Locate the cell with the specified text and output its (x, y) center coordinate. 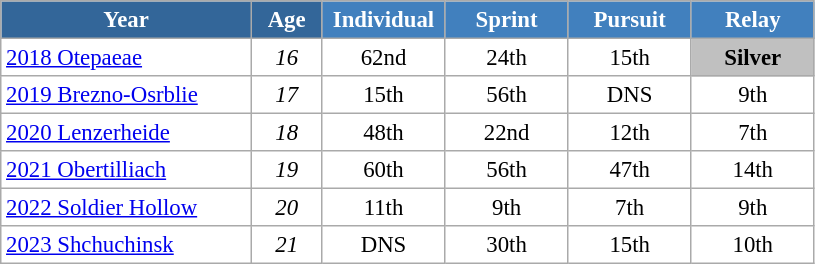
62nd (384, 58)
Year (126, 20)
48th (384, 133)
2021 Obertilliach (126, 170)
Relay (752, 20)
Silver (752, 58)
60th (384, 170)
2022 Soldier Hollow (126, 208)
18 (286, 133)
16 (286, 58)
2018 Otepaeae (126, 58)
22nd (506, 133)
10th (752, 245)
2020 Lenzerheide (126, 133)
30th (506, 245)
19 (286, 170)
Age (286, 20)
12th (630, 133)
Individual (384, 20)
2023 Shchuchinsk (126, 245)
Sprint (506, 20)
17 (286, 95)
20 (286, 208)
47th (630, 170)
21 (286, 245)
2019 Brezno-Osrblie (126, 95)
24th (506, 58)
11th (384, 208)
Pursuit (630, 20)
14th (752, 170)
